Extract the [x, y] coordinate from the center of the cell holding the provided text.  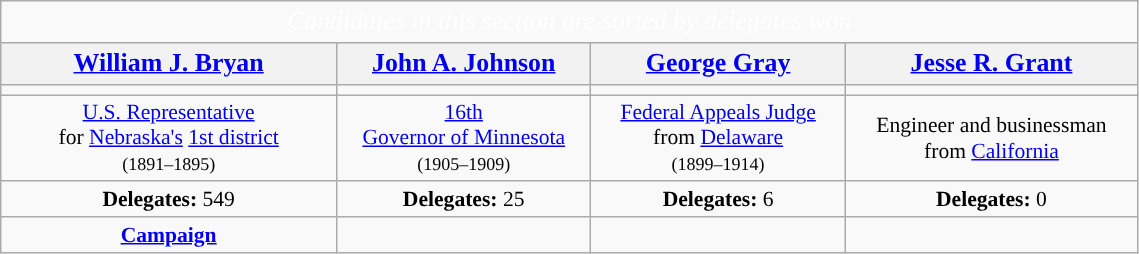
Delegates: 6 [718, 200]
16thGovernor of Minnesota(1905–1909) [464, 138]
U.S. Representativefor Nebraska's 1st district(1891–1895) [169, 138]
Jesse R. Grant [991, 64]
Delegates: 549 [169, 200]
Delegates: 0 [991, 200]
Campaign [169, 235]
Candidates in this section are sorted by delegates won [570, 22]
William J. Bryan [169, 64]
Federal Appeals Judgefrom Delaware(1899–1914) [718, 138]
Engineer and businessmanfrom California [991, 138]
George Gray [718, 64]
Delegates: 25 [464, 200]
John A. Johnson [464, 64]
